Extract the [x, y] coordinate from the center of the cell holding the provided text.  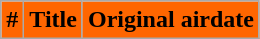
Original airdate [170, 20]
# [12, 20]
Title [54, 20]
